Search for the cell housing the specified text and yield its (X, Y) center coordinate. 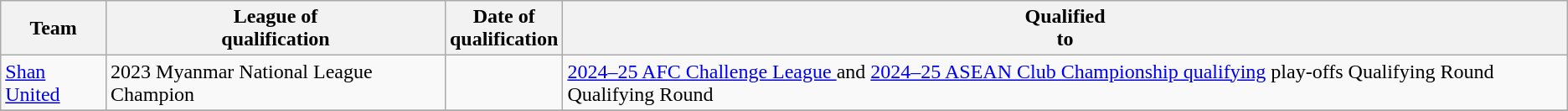
2024–25 AFC Challenge League and 2024–25 ASEAN Club Championship qualifying play-offs Qualifying Round Qualifying Round (1065, 82)
Shan United (54, 82)
Team (54, 29)
League ofqualification (276, 29)
Qualifiedto (1065, 29)
2023 Myanmar National League Champion (276, 82)
Date ofqualification (503, 29)
